Return (x, y) of the center of cell containing provided text 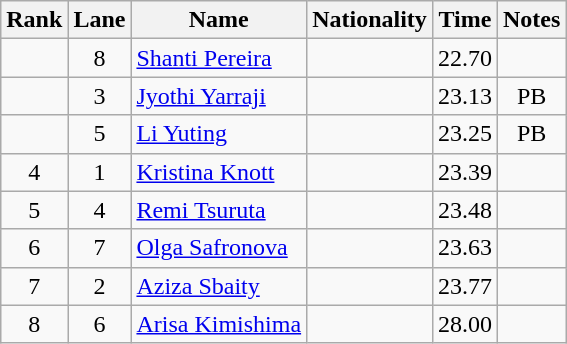
23.13 (464, 96)
23.48 (464, 210)
Time (464, 20)
3 (100, 96)
Arisa Kimishima (219, 324)
1 (100, 172)
Rank (34, 20)
Olga Safronova (219, 248)
28.00 (464, 324)
Kristina Knott (219, 172)
Jyothi Yarraji (219, 96)
Notes (531, 20)
Aziza Sbaity (219, 286)
23.77 (464, 286)
Lane (100, 20)
23.25 (464, 134)
2 (100, 286)
Nationality (370, 20)
Li Yuting (219, 134)
22.70 (464, 58)
Remi Tsuruta (219, 210)
Shanti Pereira (219, 58)
23.63 (464, 248)
Name (219, 20)
23.39 (464, 172)
